Extract the (X, Y) coordinate from the center of the cell holding the provided text.  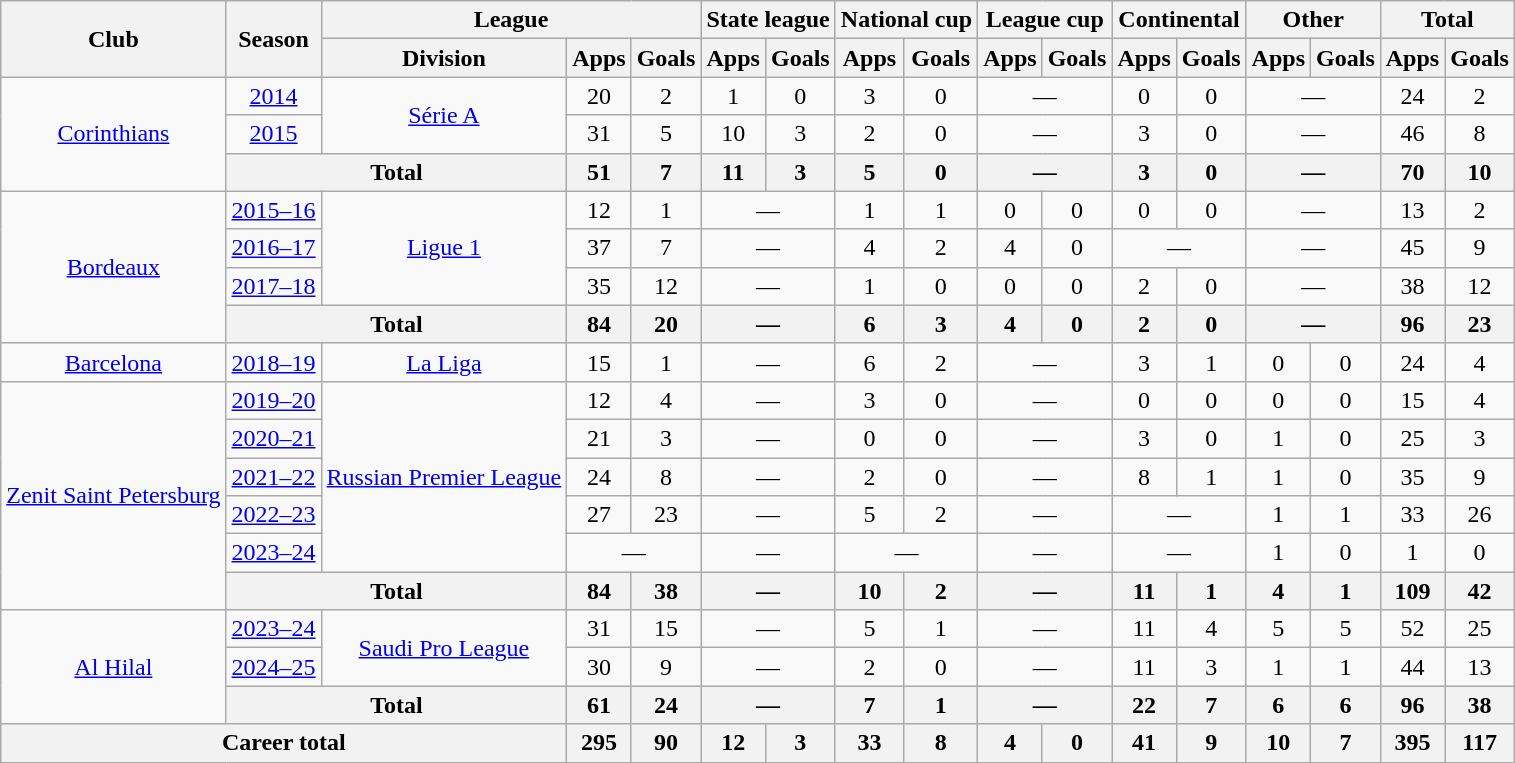
51 (599, 172)
22 (1144, 705)
Career total (284, 743)
Division (444, 58)
League (511, 20)
37 (599, 248)
La Liga (444, 362)
Continental (1179, 20)
Al Hilal (114, 667)
2019–20 (274, 400)
52 (1412, 629)
70 (1412, 172)
45 (1412, 248)
Ligue 1 (444, 248)
Saudi Pro League (444, 648)
117 (1480, 743)
41 (1144, 743)
Russian Premier League (444, 476)
2021–22 (274, 477)
Série A (444, 115)
National cup (906, 20)
Other (1313, 20)
61 (599, 705)
44 (1412, 667)
109 (1412, 591)
Barcelona (114, 362)
295 (599, 743)
2024–25 (274, 667)
46 (1412, 134)
2016–17 (274, 248)
Season (274, 39)
2015 (274, 134)
27 (599, 515)
26 (1480, 515)
21 (599, 438)
2015–16 (274, 210)
90 (666, 743)
395 (1412, 743)
League cup (1045, 20)
2020–21 (274, 438)
Club (114, 39)
42 (1480, 591)
Bordeaux (114, 267)
Corinthians (114, 134)
Zenit Saint Petersburg (114, 495)
2018–19 (274, 362)
2022–23 (274, 515)
2017–18 (274, 286)
30 (599, 667)
State league (768, 20)
2014 (274, 96)
